Locate the cell with the specified text and output its (X, Y) center coordinate. 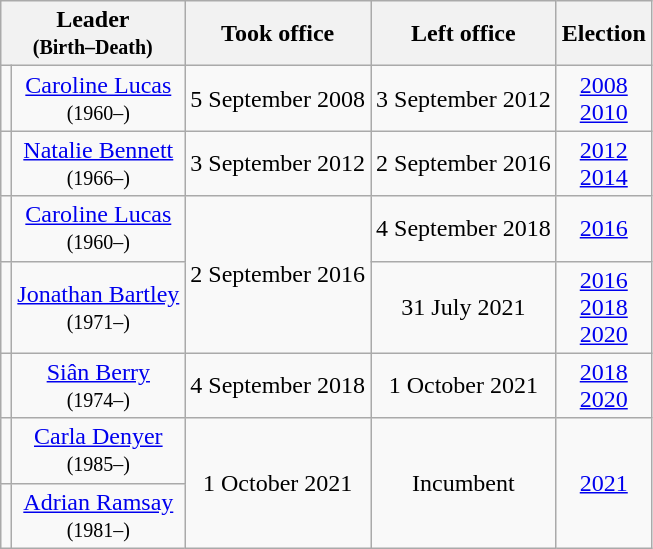
Election (604, 34)
Jonathan Bartley(1971–) (98, 307)
5 September 2008 (278, 98)
20082010 (604, 98)
2016 (604, 228)
Left office (464, 34)
20182020 (604, 386)
31 July 2021 (464, 307)
Adrian Ramsay(1981–) (98, 516)
201620182020 (604, 307)
Took office (278, 34)
Carla Denyer(1985–) (98, 450)
Siân Berry(1974–) (98, 386)
20122014 (604, 164)
Incumbent (464, 483)
Natalie Bennett(1966–) (98, 164)
2021 (604, 483)
Leader(Birth–Death) (93, 34)
